Search for the cell housing the specified text and yield its [x, y] center coordinate. 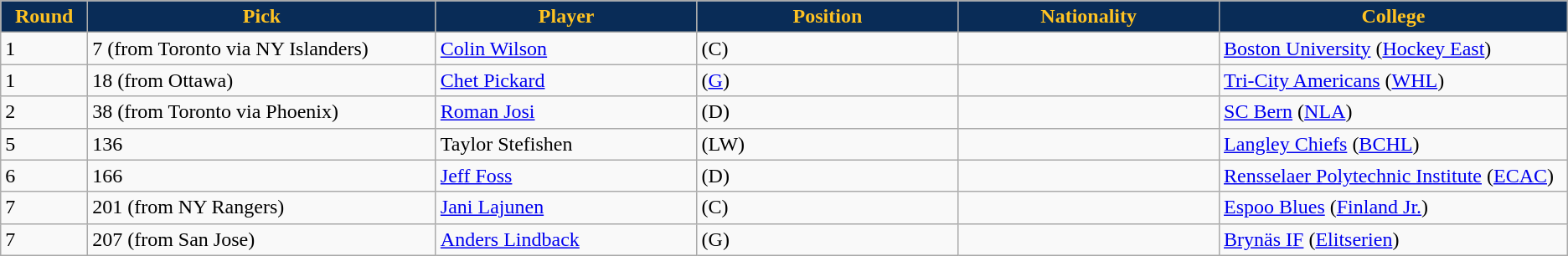
Position [828, 17]
Brynäs IF (Elitserien) [1394, 239]
Jeff Foss [566, 176]
Chet Pickard [566, 80]
6 [44, 176]
Tri-City Americans (WHL) [1394, 80]
Jani Lajunen [566, 207]
38 (from Toronto via Phoenix) [262, 112]
207 (from San Jose) [262, 239]
Round [44, 17]
7 (from Toronto via NY Islanders) [262, 49]
2 [44, 112]
SC Bern (NLA) [1394, 112]
136 [262, 144]
Nationality [1089, 17]
18 (from Ottawa) [262, 80]
201 (from NY Rangers) [262, 207]
Colin Wilson [566, 49]
Taylor Stefishen [566, 144]
(LW) [828, 144]
Anders Lindback [566, 239]
Langley Chiefs (BCHL) [1394, 144]
166 [262, 176]
Roman Josi [566, 112]
5 [44, 144]
Rensselaer Polytechnic Institute (ECAC) [1394, 176]
Player [566, 17]
Pick [262, 17]
College [1394, 17]
Espoo Blues (Finland Jr.) [1394, 207]
Boston University (Hockey East) [1394, 49]
